Provide the [x, y] coordinate of the cell's center where the given text is located.  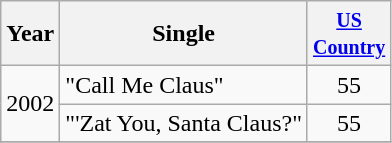
"'Zat You, Santa Claus?" [184, 123]
US Country [348, 34]
Year [30, 34]
Single [184, 34]
2002 [30, 104]
"Call Me Claus" [184, 85]
